Return the [X, Y] coordinate for the center point of the cell that contains the specified text.  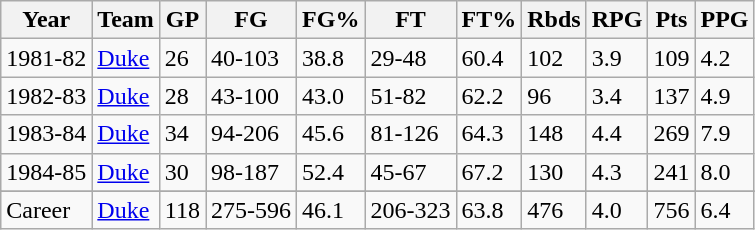
Rbds [554, 20]
34 [182, 134]
1981-82 [46, 58]
148 [554, 134]
241 [672, 172]
45.6 [331, 134]
4.3 [617, 172]
Career [46, 210]
26 [182, 58]
Year [46, 20]
8.0 [724, 172]
45-67 [410, 172]
3.4 [617, 96]
130 [554, 172]
FG% [331, 20]
102 [554, 58]
64.3 [489, 134]
FT [410, 20]
62.2 [489, 96]
275-596 [252, 210]
43-100 [252, 96]
4.4 [617, 134]
PPG [724, 20]
4.2 [724, 58]
3.9 [617, 58]
81-126 [410, 134]
756 [672, 210]
60.4 [489, 58]
FG [252, 20]
476 [554, 210]
Team [126, 20]
94-206 [252, 134]
29-48 [410, 58]
GP [182, 20]
109 [672, 58]
51-82 [410, 96]
1984-85 [46, 172]
63.8 [489, 210]
40-103 [252, 58]
43.0 [331, 96]
137 [672, 96]
30 [182, 172]
98-187 [252, 172]
4.0 [617, 210]
RPG [617, 20]
Pts [672, 20]
1983-84 [46, 134]
206-323 [410, 210]
1982-83 [46, 96]
38.8 [331, 58]
46.1 [331, 210]
96 [554, 96]
118 [182, 210]
4.9 [724, 96]
67.2 [489, 172]
7.9 [724, 134]
52.4 [331, 172]
6.4 [724, 210]
269 [672, 134]
FT% [489, 20]
28 [182, 96]
